Find where the given text appears and provide that cell's center as (X, Y) coordinate. 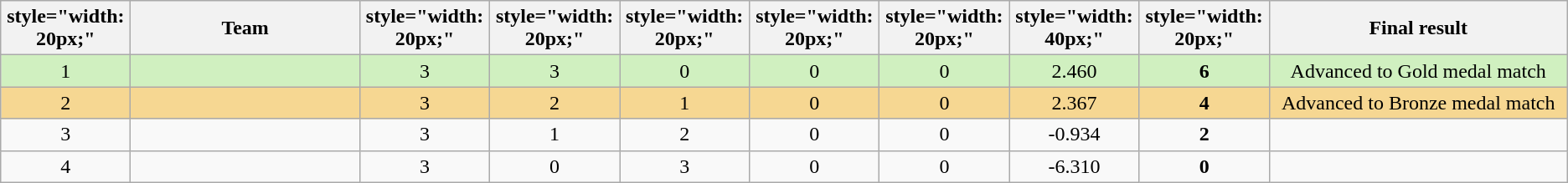
style="width: 40px;" (1074, 28)
-0.934 (1074, 135)
Final result (1418, 28)
2.460 (1074, 71)
-6.310 (1074, 166)
Advanced to Bronze medal match (1418, 103)
2.367 (1074, 103)
Advanced to Gold medal match (1418, 71)
Team (245, 28)
6 (1204, 71)
